Output the (x, y) coordinate of the center of the cell containing the given text.  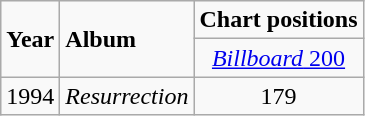
Chart positions (278, 20)
1994 (30, 96)
Resurrection (127, 96)
Year (30, 39)
Album (127, 39)
Billboard 200 (278, 58)
179 (278, 96)
